Identify which cell holds the provided text, then report its (X, Y) central coordinate. 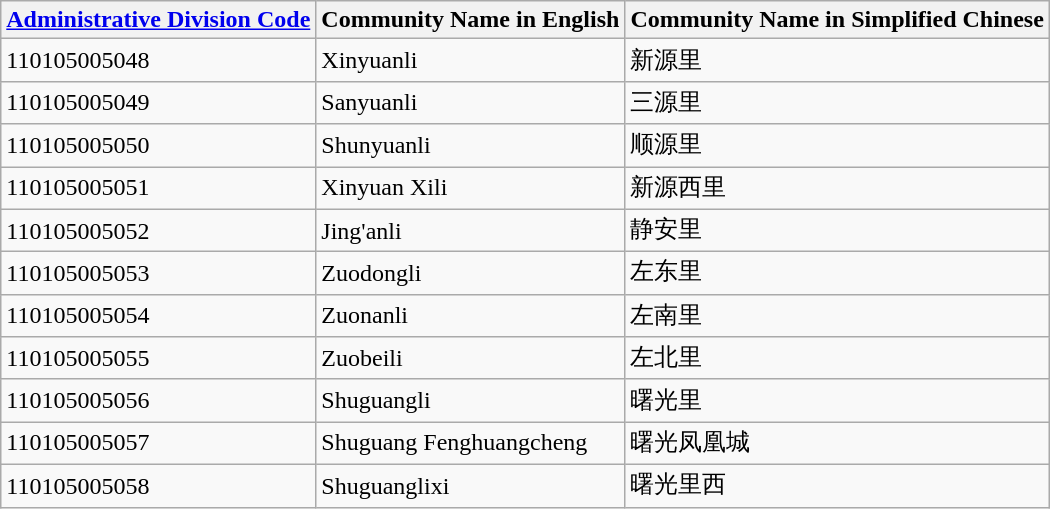
Sanyuanli (470, 102)
新源西里 (837, 188)
Xinyuan Xili (470, 188)
Community Name in Simplified Chinese (837, 20)
Community Name in English (470, 20)
Shuguangli (470, 400)
静安里 (837, 230)
110105005055 (158, 358)
110105005056 (158, 400)
三源里 (837, 102)
曙光里 (837, 400)
Shuguang Fenghuangcheng (470, 444)
110105005053 (158, 274)
左北里 (837, 358)
Shunyuanli (470, 146)
Zuonanli (470, 316)
110105005052 (158, 230)
Jing'anli (470, 230)
曙光里西 (837, 486)
Zuobeili (470, 358)
110105005050 (158, 146)
曙光凤凰城 (837, 444)
110105005054 (158, 316)
110105005058 (158, 486)
110105005049 (158, 102)
Shuguanglixi (470, 486)
Zuodongli (470, 274)
左南里 (837, 316)
左东里 (837, 274)
顺源里 (837, 146)
Administrative Division Code (158, 20)
110105005048 (158, 60)
110105005051 (158, 188)
110105005057 (158, 444)
Xinyuanli (470, 60)
新源里 (837, 60)
